Locate the cell with the specified text and output its (x, y) center coordinate. 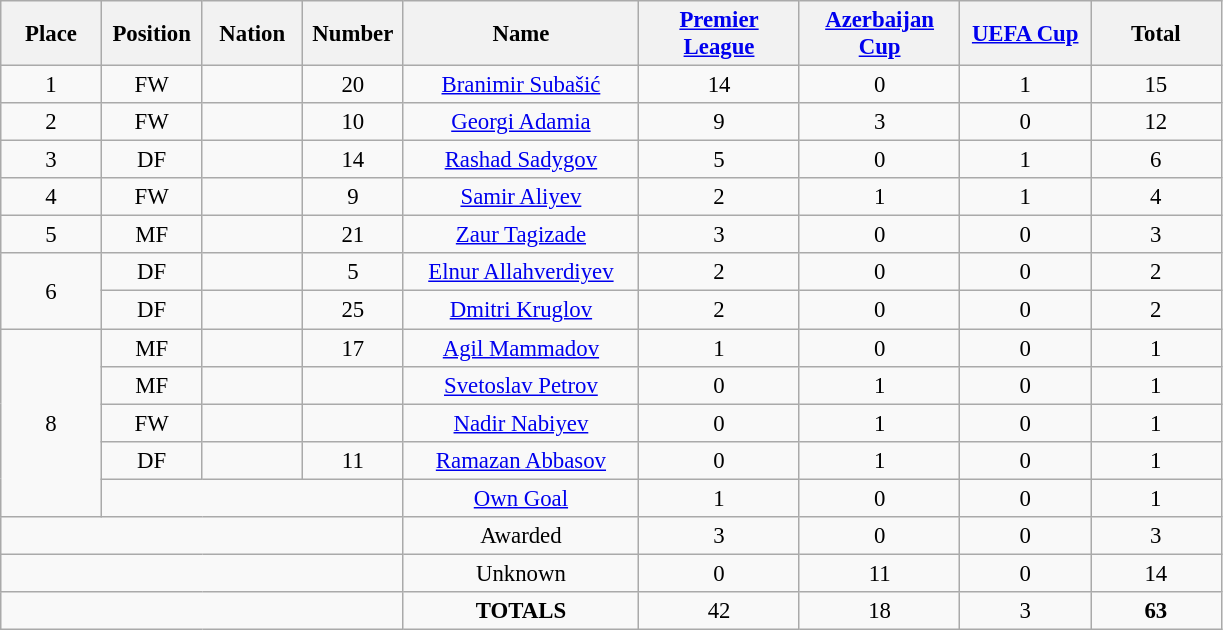
Dmitri Kruglov (521, 310)
25 (354, 310)
Number (354, 34)
Awarded (521, 536)
18 (880, 611)
42 (720, 611)
Agil Mammadov (521, 348)
Ramazan Abbasov (521, 460)
63 (1156, 611)
Unknown (521, 573)
Name (521, 34)
15 (1156, 85)
TOTALS (521, 611)
Nadir Nabiyev (521, 423)
UEFA Cup (1026, 34)
Nation (252, 34)
17 (354, 348)
Elnur Allahverdiyev (521, 273)
Branimir Subašić (521, 85)
Position (152, 34)
8 (52, 423)
Svetoslav Petrov (521, 385)
20 (354, 85)
Rashad Sadygov (521, 160)
10 (354, 122)
Azerbaijan Cup (880, 34)
Georgi Adamia (521, 122)
Premier League (720, 34)
Total (1156, 34)
Zaur Tagizade (521, 235)
Place (52, 34)
Own Goal (521, 498)
21 (354, 235)
Samir Aliyev (521, 197)
12 (1156, 122)
